Scan for the cell matching the given text and deliver its [x, y] coordinate at center. 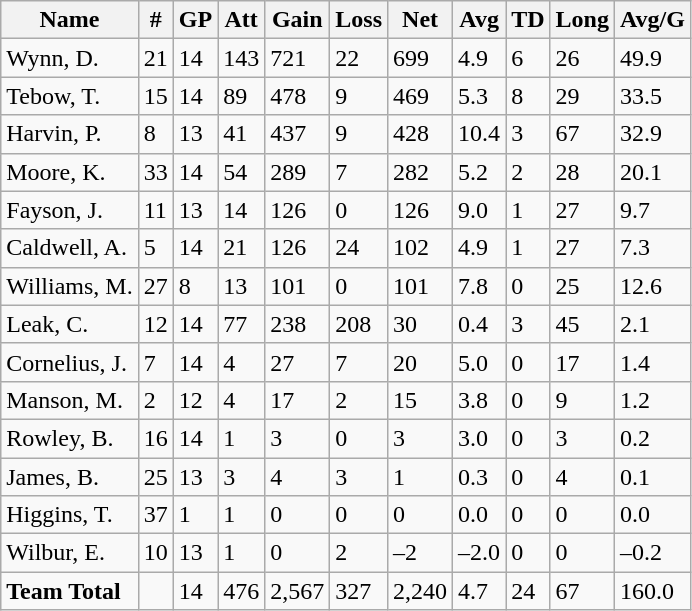
Tebow, T. [70, 96]
33 [156, 172]
0.3 [480, 477]
0.1 [652, 477]
77 [242, 324]
–0.2 [652, 553]
10 [156, 553]
12.6 [652, 286]
41 [242, 134]
37 [156, 515]
Team Total [70, 591]
7.3 [652, 248]
# [156, 20]
Manson, M. [70, 400]
6 [528, 58]
Wynn, D. [70, 58]
2.1 [652, 324]
327 [359, 591]
478 [298, 96]
11 [156, 210]
Cornelius, J. [70, 362]
26 [582, 58]
Avg [480, 20]
Fayson, J. [70, 210]
721 [298, 58]
32.9 [652, 134]
Net [420, 20]
160.0 [652, 591]
469 [420, 96]
89 [242, 96]
TD [528, 20]
Name [70, 20]
437 [298, 134]
238 [298, 324]
Rowley, B. [70, 438]
Harvin, P. [70, 134]
5.2 [480, 172]
–2 [420, 553]
Leak, C. [70, 324]
Att [242, 20]
9.7 [652, 210]
30 [420, 324]
428 [420, 134]
22 [359, 58]
208 [359, 324]
1.2 [652, 400]
143 [242, 58]
282 [420, 172]
49.9 [652, 58]
5 [156, 248]
5.3 [480, 96]
1.4 [652, 362]
10.4 [480, 134]
3.0 [480, 438]
699 [420, 58]
–2.0 [480, 553]
James, B. [70, 477]
Caldwell, A. [70, 248]
5.0 [480, 362]
2,567 [298, 591]
476 [242, 591]
33.5 [652, 96]
2,240 [420, 591]
16 [156, 438]
4.7 [480, 591]
0.4 [480, 324]
45 [582, 324]
289 [298, 172]
Williams, M. [70, 286]
29 [582, 96]
Avg/G [652, 20]
Wilbur, E. [70, 553]
28 [582, 172]
3.8 [480, 400]
102 [420, 248]
Loss [359, 20]
7.8 [480, 286]
20.1 [652, 172]
Long [582, 20]
Higgins, T. [70, 515]
54 [242, 172]
Gain [298, 20]
9.0 [480, 210]
Moore, K. [70, 172]
GP [195, 20]
20 [420, 362]
0.2 [652, 438]
